Extract the [X, Y] coordinate from the center of the cell holding the provided text.  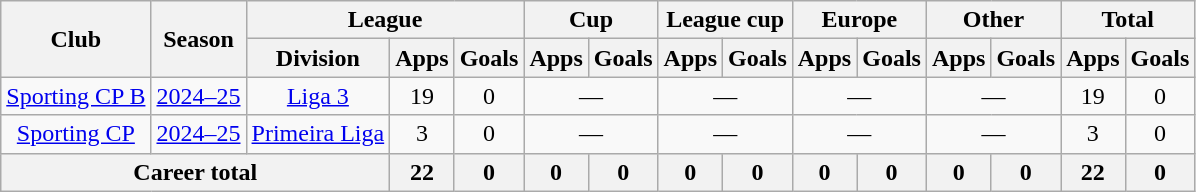
Career total [196, 172]
Primeira Liga [318, 134]
Club [76, 39]
Liga 3 [318, 96]
Sporting CP B [76, 96]
League cup [725, 20]
League [385, 20]
Division [318, 58]
Total [1128, 20]
Season [198, 39]
Europe [859, 20]
Cup [591, 20]
Sporting CP [76, 134]
Other [993, 20]
